Determine the (X, Y) coordinate at the center of the cell enclosing the given text.  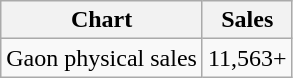
Chart (102, 20)
Sales (247, 20)
Gaon physical sales (102, 58)
11,563+ (247, 58)
